Identify which cell holds the provided text, then report its (X, Y) central coordinate. 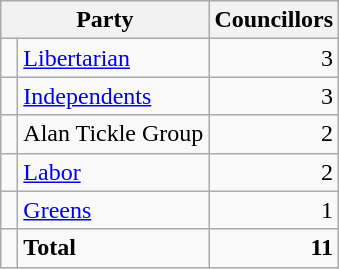
Independents (114, 96)
Labor (114, 172)
Libertarian (114, 58)
Greens (114, 210)
11 (274, 248)
Councillors (274, 20)
Party (105, 20)
Total (114, 248)
Alan Tickle Group (114, 134)
1 (274, 210)
